Capture the cell that displays the provided text and extract its [X, Y] central coordinate. 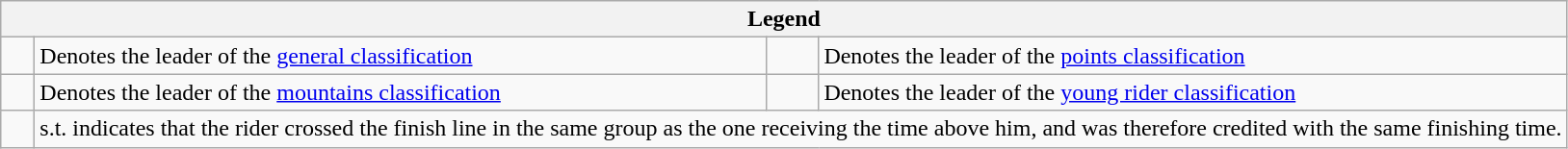
Legend [784, 19]
Denotes the leader of the mountains classification [401, 92]
Denotes the leader of the points classification [1192, 56]
Denotes the leader of the young rider classification [1192, 92]
Denotes the leader of the general classification [401, 56]
